Find where the given text appears and provide that cell's center as (x, y) coordinate. 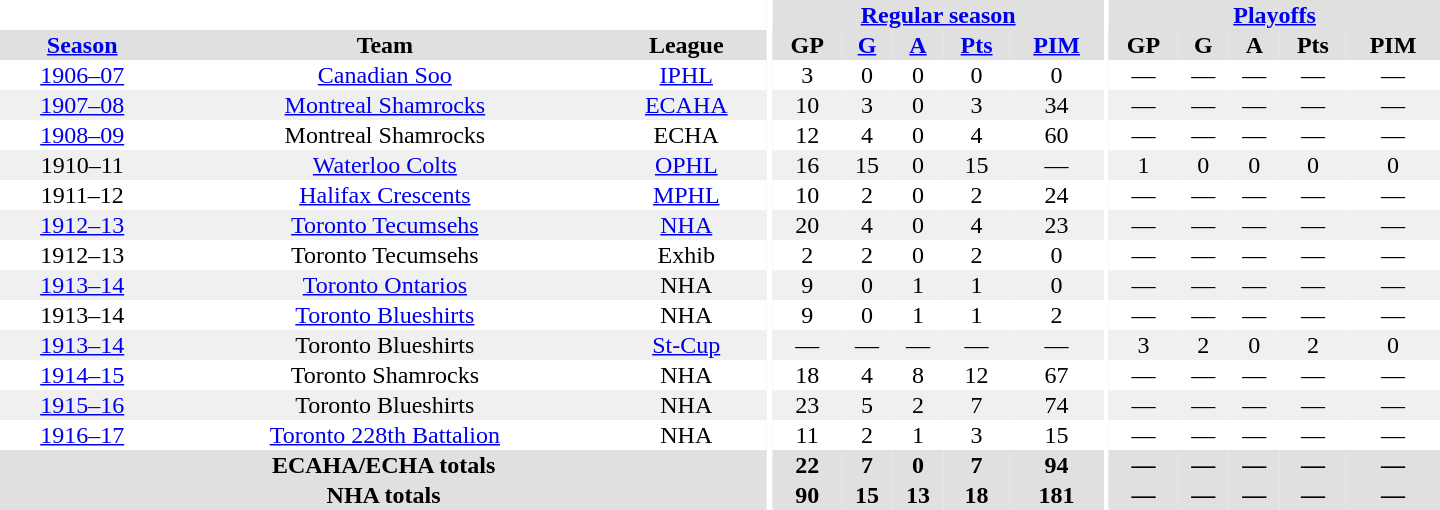
NHA totals (384, 495)
8 (918, 375)
24 (1057, 195)
Season (82, 45)
Waterloo Colts (384, 165)
13 (918, 495)
94 (1057, 465)
11 (808, 435)
Team (384, 45)
1910–11 (82, 165)
Playoffs (1274, 15)
St-Cup (686, 345)
1916–17 (82, 435)
22 (808, 465)
Halifax Crescents (384, 195)
Canadian Soo (384, 75)
1906–07 (82, 75)
OPHL (686, 165)
Toronto 228th Battalion (384, 435)
20 (808, 225)
90 (808, 495)
1907–08 (82, 105)
16 (808, 165)
1911–12 (82, 195)
67 (1057, 375)
1914–15 (82, 375)
5 (868, 405)
1915–16 (82, 405)
Exhib (686, 255)
181 (1057, 495)
ECHA (686, 135)
34 (1057, 105)
74 (1057, 405)
IPHL (686, 75)
Toronto Ontarios (384, 285)
ECAHA (686, 105)
1908–09 (82, 135)
ECAHA/ECHA totals (384, 465)
MPHL (686, 195)
League (686, 45)
Regular season (938, 15)
60 (1057, 135)
Toronto Shamrocks (384, 375)
